Extract the (x, y) coordinate from the center of the cell holding the provided text.  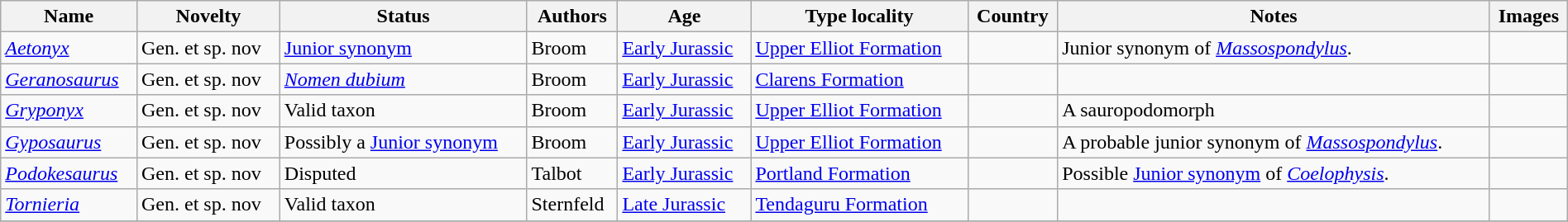
Tendaguru Formation (859, 205)
Possibly a Junior synonym (404, 142)
Sternfeld (572, 205)
Gyposaurus (69, 142)
Possible Junior synonym of Coelophysis. (1274, 173)
Age (685, 17)
Talbot (572, 173)
Authors (572, 17)
Images (1528, 17)
Junior synonym (404, 48)
A probable junior synonym of Massospondylus. (1274, 142)
Nomen dubium (404, 79)
Novelty (208, 17)
Clarens Formation (859, 79)
Country (1012, 17)
Podokesaurus (69, 173)
Tornieria (69, 205)
Aetonyx (69, 48)
Name (69, 17)
Geranosaurus (69, 79)
Late Jurassic (685, 205)
Portland Formation (859, 173)
A sauropodomorph (1274, 111)
Disputed (404, 173)
Status (404, 17)
Gryponyx (69, 111)
Notes (1274, 17)
Junior synonym of Massospondylus. (1274, 48)
Type locality (859, 17)
